Return the [X, Y] coordinate for the center point of the cell that contains the specified text.  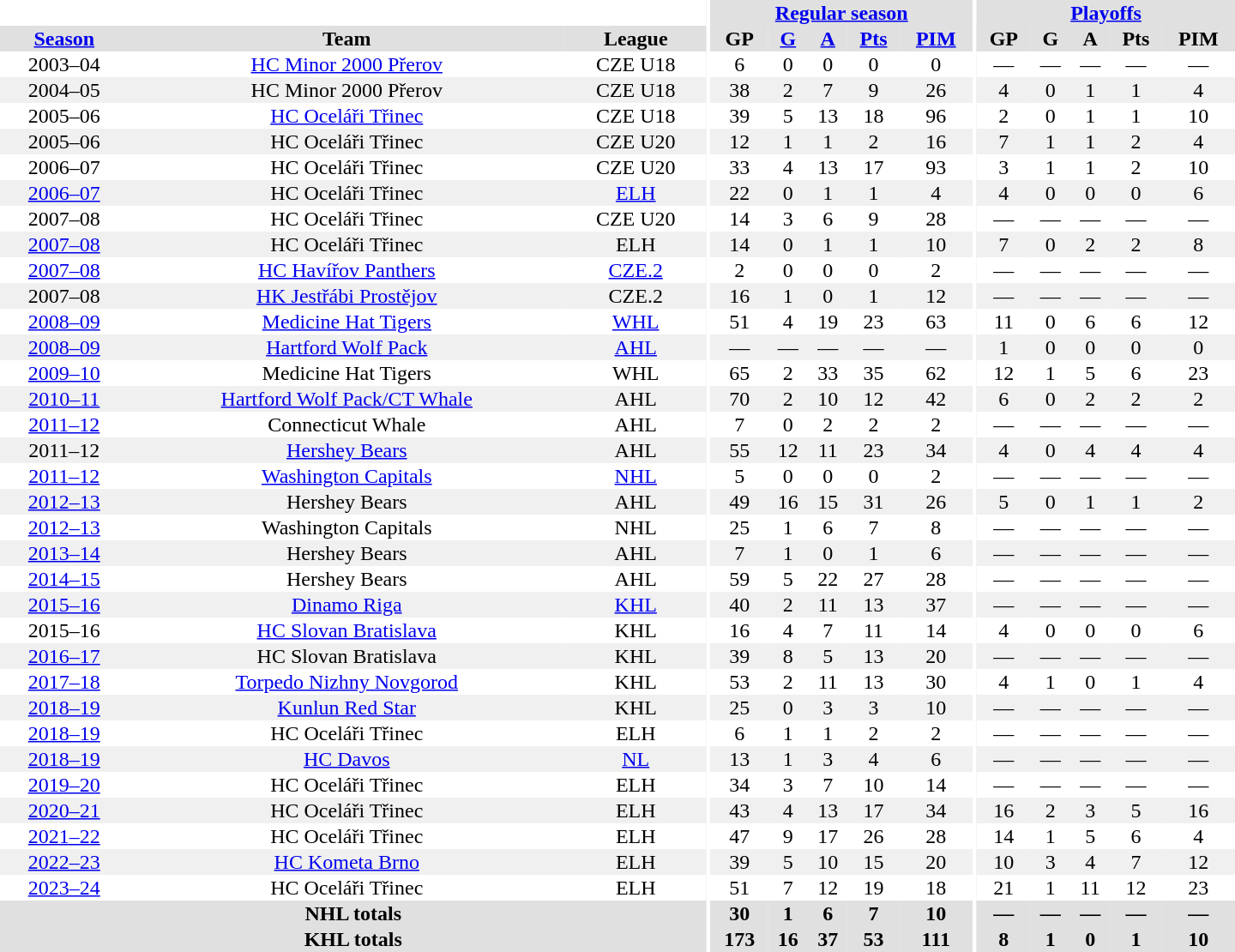
43 [739, 810]
HK Jestřábi Prostějov [346, 296]
HC Kometa Brno [346, 862]
70 [739, 399]
Hartford Wolf Pack/CT Whale [346, 399]
2014–15 [64, 579]
2022–23 [64, 862]
Season [64, 39]
2016–17 [64, 656]
59 [739, 579]
47 [739, 836]
21 [1003, 888]
NL [636, 759]
HC Davos [346, 759]
Regular season [842, 13]
173 [739, 939]
League [636, 39]
2004–05 [64, 90]
38 [739, 90]
NHL totals [353, 913]
2009–10 [64, 373]
Connecticut Whale [346, 425]
42 [937, 399]
35 [873, 373]
31 [873, 502]
2013–14 [64, 553]
2003–04 [64, 64]
2021–22 [64, 836]
49 [739, 502]
40 [739, 605]
96 [937, 116]
Kunlun Red Star [346, 708]
Torpedo Nizhny Novgorod [346, 682]
65 [739, 373]
62 [937, 373]
2017–18 [64, 682]
Playoffs [1106, 13]
111 [937, 939]
2010–11 [64, 399]
Team [346, 39]
Dinamo Riga [346, 605]
55 [739, 450]
KHL totals [353, 939]
Hartford Wolf Pack [346, 347]
2019–20 [64, 785]
2023–24 [64, 888]
93 [937, 167]
63 [937, 322]
27 [873, 579]
2020–21 [64, 810]
HC Havířov Panthers [346, 270]
